Determine the [X, Y] coordinate at the center of the cell enclosing the given text.  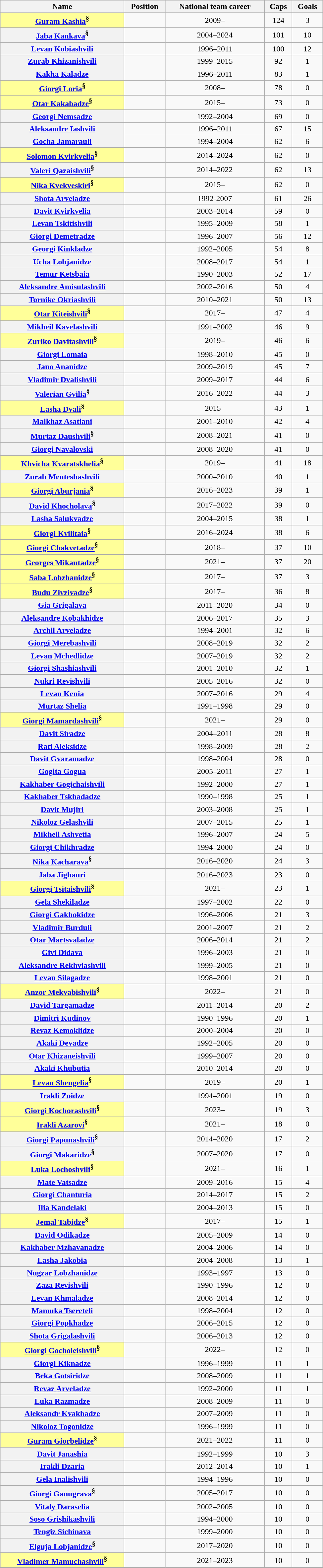
Luka Lochoshvili§ [62, 1168]
2007–2019 [215, 656]
Giorgi Chakvetadze§ [62, 547]
Giorgi Gakhokidze [62, 915]
2007–2009 [215, 1414]
Nugzar Lobzhanidze [62, 1273]
2011–2014 [215, 1005]
2017–2022 [215, 505]
Zaza Revishvili [62, 1285]
2006–2015 [215, 1323]
2009–2016 [215, 1182]
Giorgi Chikhradze [62, 847]
Nukri Revishvili [62, 681]
Vitaly Daraselia [62, 1507]
2004–2013 [215, 1207]
16 [278, 1168]
2012–2014 [215, 1466]
Budu Zivzivadze§ [62, 592]
Aleksandr Kvakhadze [62, 1414]
Mate Vatsadze [62, 1182]
Davit Janashia [62, 1454]
Tornike Okriashvili [62, 300]
Vladimer Mamuchashvili§ [62, 1560]
National team career [215, 7]
Kakhaber Mzhavanadze [62, 1248]
Georgi Kinkladze [62, 249]
34 [278, 605]
67 [278, 129]
58 [278, 224]
Nikoloz Gelashvili [62, 822]
2002–2005 [215, 1507]
Beka Gotsiridze [62, 1376]
Giorgi Chanturia [62, 1195]
1998–2009 [215, 746]
Luka Razmadze [62, 1401]
2009–2017 [215, 379]
Giorgi Mamardashvili§ [62, 720]
73 [278, 103]
42 [278, 422]
Lasha Jakobia [62, 1260]
101 [278, 35]
83 [278, 74]
2004–2015 [215, 519]
Irakli Dzaria [62, 1466]
Giorgi Gocholeishvili§ [62, 1349]
Ucha Lobjanidze [62, 261]
Tengiz Sichinava [62, 1532]
Valeri Qazaishvili§ [62, 170]
Mikheil Kavelashvili [62, 327]
Davit Mujiri [62, 809]
2007–2015 [215, 822]
Zurab Menteshashvili [62, 476]
Anzor Mekvabishvili§ [62, 992]
Mamuka Tsereteli [62, 1311]
Otar Kakabadze§ [62, 103]
2001–2007 [215, 927]
Giorgi Kvilitaia§ [62, 533]
1990–1998 [215, 797]
2023– [215, 1109]
52 [278, 274]
1999–2007 [215, 1056]
2008– [215, 88]
Akaki Devadze [62, 1043]
Goals [307, 7]
26 [307, 198]
Davit Kvirkvelia [62, 211]
Mikheil Ashvetia [62, 835]
Giorgi Loria§ [62, 88]
7 [307, 367]
Position [145, 7]
1991–2002 [215, 327]
2005–2016 [215, 681]
78 [278, 88]
Aleksandre Kobakhidze [62, 618]
5 [307, 835]
1992-2007 [215, 198]
2010–2021 [215, 300]
Gela Shekiladze [62, 902]
Levan Silagadze [62, 978]
Nikoloz Togonidze [62, 1426]
Levan Kenia [62, 694]
Revaz Arveladze [62, 1389]
Giorgi Popkhadze [62, 1323]
2000–2010 [215, 476]
Akaki Khubutia [62, 1068]
David Khocholava§ [62, 505]
Lasha Salukvadze [62, 519]
2007–2016 [215, 694]
Revaz Kemoklidze [62, 1030]
Gia Grigalava [62, 605]
Georges Mikautadze§ [62, 562]
Levan Kobiashvili [62, 49]
Giorgi Kochorashvili§ [62, 1109]
Levan Shengelia§ [62, 1082]
Otar Kiteishvili§ [62, 313]
2014–2022 [215, 170]
2006–2014 [215, 940]
2016–2024 [215, 533]
Name [62, 7]
Elguja Lobjanidze§ [62, 1546]
36 [278, 592]
Jaba Kankava§ [62, 35]
61 [278, 198]
Giorgi Lomaia [62, 354]
Vladimir Burduli [62, 927]
2006–2017 [215, 618]
2008–2020 [215, 449]
2008–2014 [215, 1298]
2014–2020 [215, 1139]
Caps [278, 7]
Vladimir Dvalishvili [62, 379]
Jano Ananidze [62, 367]
Gogita Gogua [62, 772]
2005–2011 [215, 772]
2007–2020 [215, 1154]
Giorgi Demetradze [62, 236]
100 [278, 49]
Khvicha Kvaratskhelia§ [62, 463]
Solomon Kvirkvelia§ [62, 155]
Soso Grishikashvili [62, 1519]
69 [278, 116]
Shota Grigalashvili [62, 1336]
1998–2010 [215, 354]
Dimitri Kudinov [62, 1018]
47 [278, 313]
1992–1999 [215, 1454]
Archil Arveladze [62, 630]
2014–2024 [215, 155]
1998–2001 [215, 978]
2009– [215, 21]
Jaba Jighauri [62, 875]
Zuriko Davitashvili§ [62, 340]
Otar Khizaneishvili [62, 1056]
Giorgi Papunashvili§ [62, 1139]
2003–2008 [215, 809]
Kakhaber Tskhadadze [62, 797]
Aleksandre Amisulashvili [62, 287]
1990–2003 [215, 274]
2021–2023 [215, 1560]
35 [278, 618]
2004–2011 [215, 733]
Davit Siradze [62, 733]
Giorgi Merebashvili [62, 643]
2004–2024 [215, 35]
Temur Ketsbaia [62, 274]
Zurab Khizanishvili [62, 61]
Irakli Zoidze [62, 1096]
59 [278, 211]
56 [278, 236]
Jemal Tabidze§ [62, 1221]
1999–2015 [215, 61]
Saba Lobzhanidze§ [62, 577]
2008–2017 [215, 261]
2021–2022 [215, 1440]
Davit Gvaramadze [62, 759]
2010–2014 [215, 1068]
Georgi Nemsadze [62, 116]
Aleksandre Rekhviashvili [62, 965]
Rati Aleksidze [62, 746]
2016–2022 [215, 393]
2005–2009 [215, 1235]
Nika Kacharava§ [62, 861]
Guram Kashia§ [62, 21]
Giorgi Shashiashvili [62, 668]
2006–2013 [215, 1336]
Irakli Azarovi§ [62, 1125]
2014–2017 [215, 1195]
Givi Didava [62, 953]
1993–1997 [215, 1273]
Kakhaber Gogichaishvili [62, 784]
1995–2009 [215, 224]
Lasha Dvali§ [62, 408]
2008–2019 [215, 643]
1992–2004 [215, 116]
2016–2020 [215, 861]
92 [278, 61]
Shota Arveladze [62, 198]
124 [278, 21]
1991–1998 [215, 706]
2004–2008 [215, 1260]
1999–2005 [215, 965]
1997–2002 [215, 902]
Giorgi Kiknadze [62, 1363]
Malkhaz Asatiani [62, 422]
Murtaz Daushvili§ [62, 435]
David Odikadze [62, 1235]
2008–2021 [215, 435]
2002–2016 [215, 287]
1996–2006 [215, 915]
40 [278, 476]
Guram Giorbelidze§ [62, 1440]
Otar Martsvaladze [62, 940]
Giorgi Aburjania§ [62, 490]
1996–2003 [215, 953]
2004–2006 [215, 1248]
Giorgi Tsitaishvili§ [62, 888]
Murtaz Shelia [62, 706]
Levan Mchedlidze [62, 656]
David Targamadze [62, 1005]
2017–2020 [215, 1546]
2011–2020 [215, 605]
2000–2004 [215, 1030]
Valerian Gvilia§ [62, 393]
Levan Tskitishvili [62, 224]
Giorgi Navalovski [62, 449]
Giorgi Ganugrava§ [62, 1493]
1994–2004 [215, 141]
Gocha Jamarauli [62, 141]
9 [307, 327]
2009–2019 [215, 367]
Levan Khmaladze [62, 1298]
Aleksandre Iashvili [62, 129]
Kakha Kaladze [62, 74]
43 [278, 408]
Gela Inalishvili [62, 1479]
Giorgi Makaridze§ [62, 1154]
22 [278, 902]
2003–2014 [215, 211]
2018– [215, 547]
2005–2017 [215, 1493]
Ilia Kandelaki [62, 1207]
Nika Kvekveskiri§ [62, 185]
1994–1996 [215, 1479]
1999–2000 [215, 1532]
